Detect which cell encompasses the target text, then output its (x, y) center coordinate. 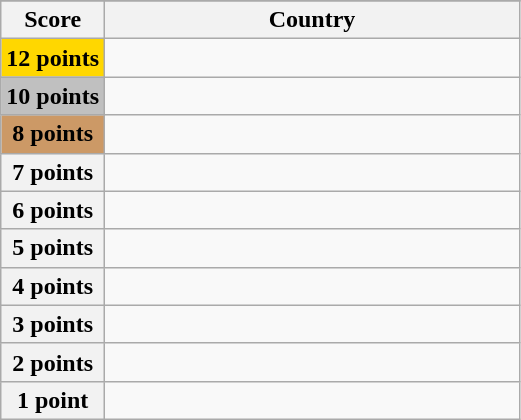
3 points (53, 324)
1 point (53, 400)
Score (53, 20)
Country (312, 20)
12 points (53, 58)
5 points (53, 248)
8 points (53, 134)
4 points (53, 286)
10 points (53, 96)
2 points (53, 362)
7 points (53, 172)
6 points (53, 210)
